Search for the cell housing the specified text and yield its (X, Y) center coordinate. 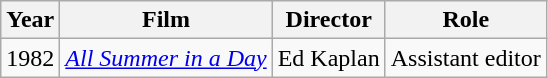
Film (166, 20)
Role (466, 20)
Assistant editor (466, 58)
Director (328, 20)
Ed Kaplan (328, 58)
1982 (30, 58)
Year (30, 20)
All Summer in a Day (166, 58)
